Capture the cell that displays the provided text and extract its [X, Y] central coordinate. 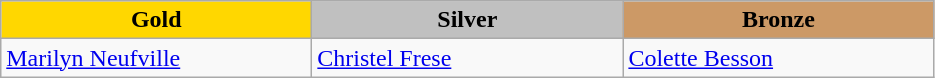
Marilyn Neufville [156, 58]
Bronze [778, 20]
Gold [156, 20]
Colette Besson [778, 58]
Silver [468, 20]
Christel Frese [468, 58]
